Scan for the cell matching the given text and deliver its [x, y] coordinate at center. 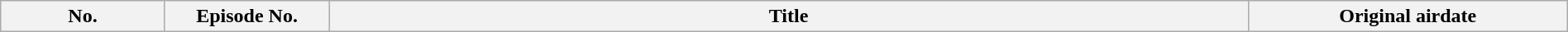
No. [83, 16]
Title [789, 16]
Original airdate [1408, 16]
Episode No. [246, 16]
